Find where the given text appears and provide that cell's center as (x, y) coordinate. 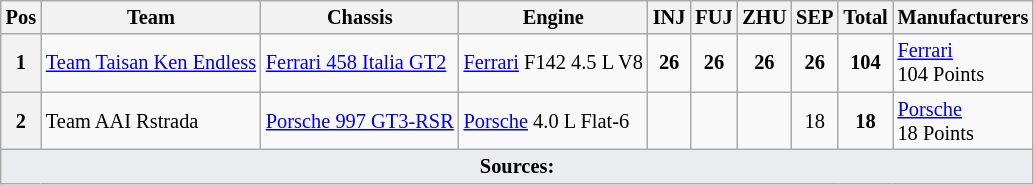
2 (21, 121)
Porsche 997 GT3-RSR (360, 121)
1 (21, 63)
Ferrari F142 4.5 L V8 (554, 63)
SEP (814, 17)
Team AAI Rstrada (151, 121)
Porsche 4.0 L Flat-6 (554, 121)
Team (151, 17)
Chassis (360, 17)
Pos (21, 17)
Manufacturers (964, 17)
Porsche18 Points (964, 121)
Engine (554, 17)
FUJ (714, 17)
INJ (670, 17)
Total (865, 17)
ZHU (764, 17)
Sources: (517, 166)
Ferrari 458 Italia GT2 (360, 63)
Team Taisan Ken Endless (151, 63)
Ferrari104 Points (964, 63)
104 (865, 63)
